For the text-containing cell, return its midpoint in (X, Y) coordinate format. 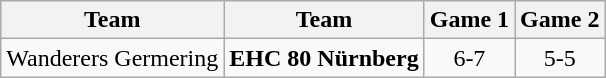
Game 1 (469, 20)
6-7 (469, 58)
5-5 (560, 58)
Wanderers Germering (112, 58)
EHC 80 Nürnberg (324, 58)
Game 2 (560, 20)
